Identify which cell holds the provided text, then report its (x, y) central coordinate. 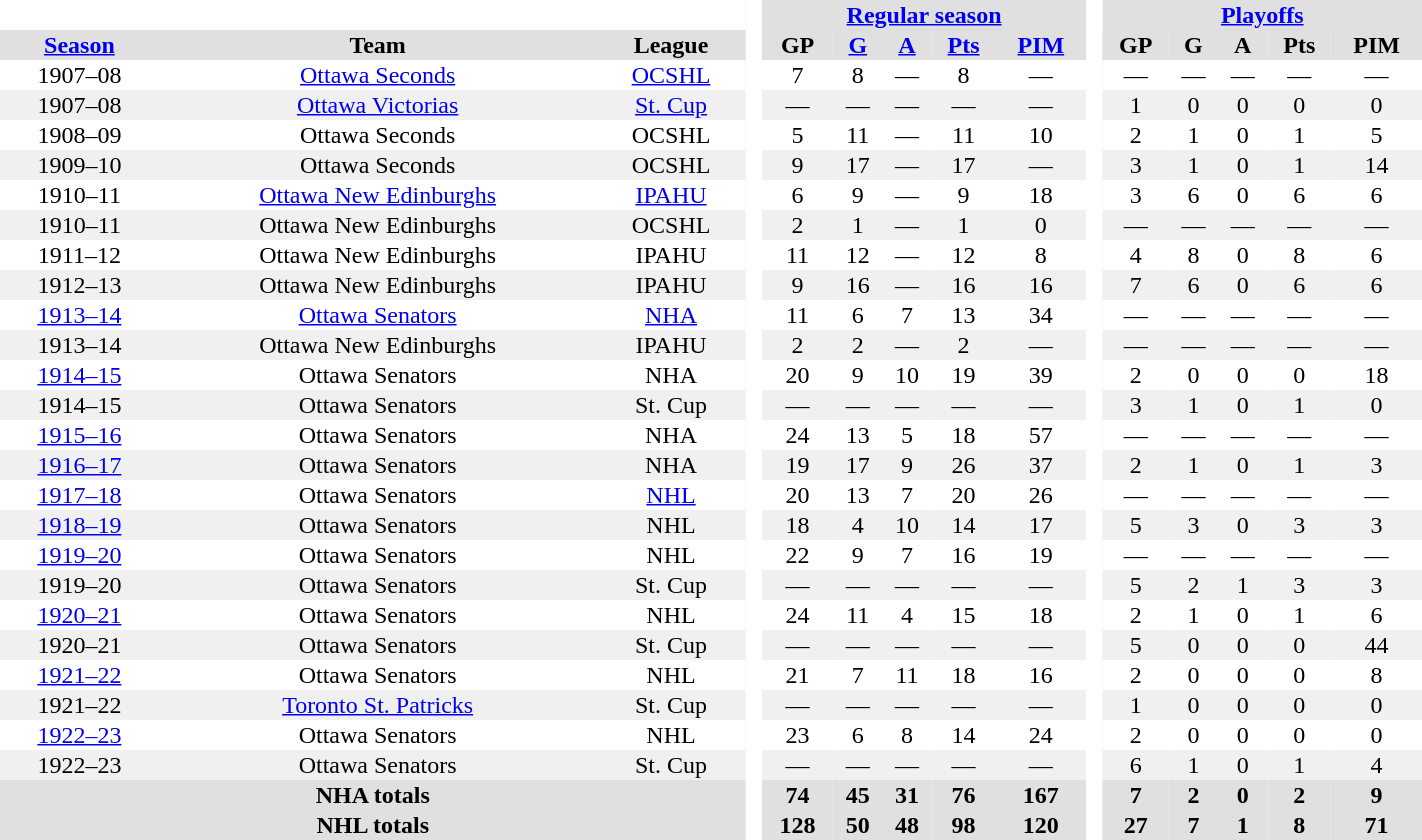
48 (906, 825)
23 (798, 735)
74 (798, 795)
1916–17 (80, 465)
NHA totals (373, 795)
15 (964, 615)
71 (1376, 825)
Season (80, 45)
1917–18 (80, 495)
37 (1042, 465)
22 (798, 555)
1911–12 (80, 255)
167 (1042, 795)
1912–13 (80, 285)
Playoffs (1262, 15)
Regular season (924, 15)
39 (1042, 375)
98 (964, 825)
57 (1042, 435)
45 (858, 795)
NHL totals (373, 825)
Toronto St. Patricks (378, 705)
44 (1376, 645)
League (672, 45)
21 (798, 675)
27 (1136, 825)
1918–19 (80, 525)
Ottawa Victorias (378, 105)
34 (1042, 315)
76 (964, 795)
50 (858, 825)
Team (378, 45)
31 (906, 795)
1908–09 (80, 135)
1915–16 (80, 435)
1909–10 (80, 165)
120 (1042, 825)
128 (798, 825)
